Identify which cell holds the provided text, then report its (x, y) central coordinate. 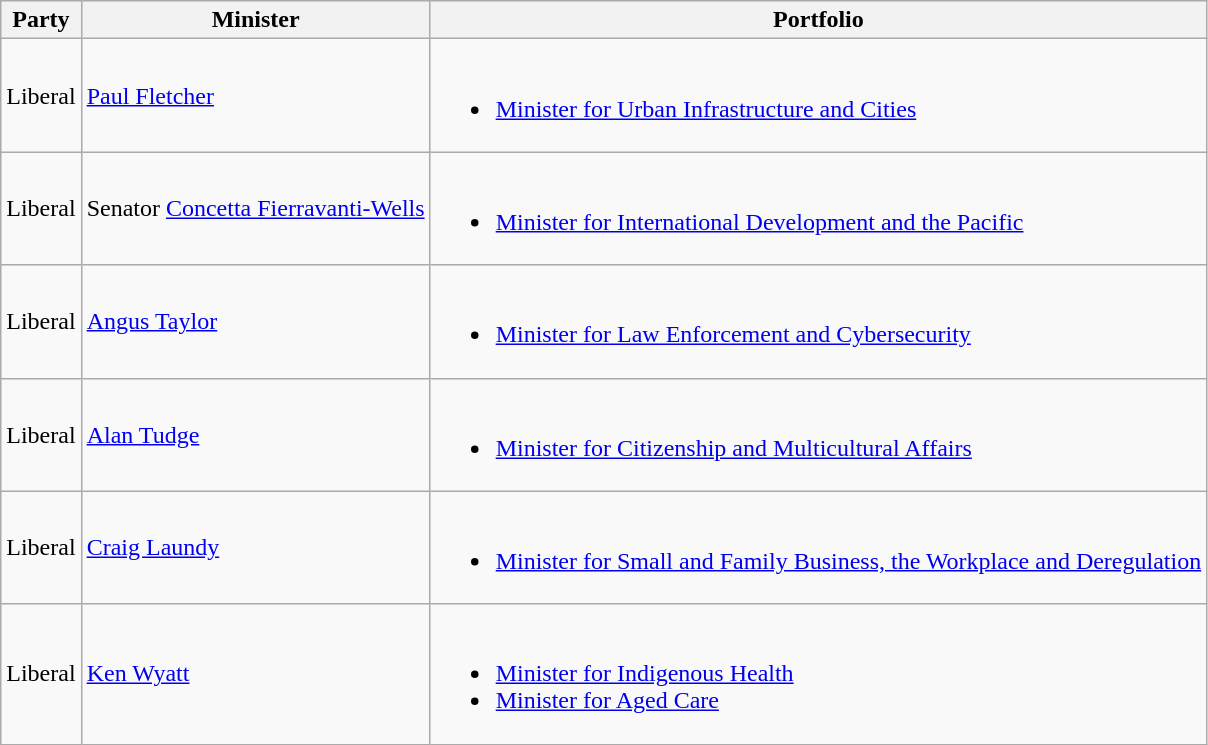
Minister for Small and Family Business, the Workplace and Deregulation (818, 548)
Paul Fletcher (256, 96)
Minister for Indigenous HealthMinister for Aged Care (818, 674)
Minister (256, 20)
Angus Taylor (256, 322)
Minister for Urban Infrastructure and Cities (818, 96)
Minister for Citizenship and Multicultural Affairs (818, 434)
Alan Tudge (256, 434)
Craig Laundy (256, 548)
Minister for International Development and the Pacific (818, 208)
Party (41, 20)
Minister for Law Enforcement and Cybersecurity (818, 322)
Senator Concetta Fierravanti-Wells (256, 208)
Ken Wyatt (256, 674)
Portfolio (818, 20)
